Provide the [x, y] coordinate of the cell's center where the given text is located.  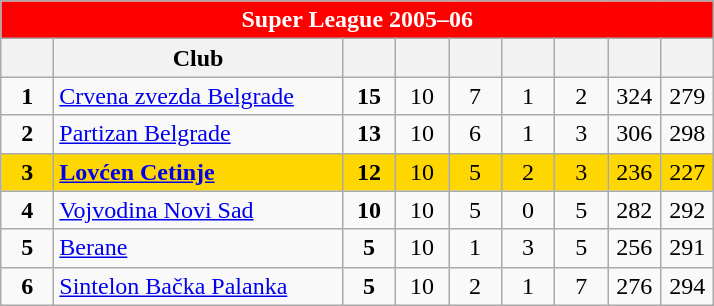
256 [634, 248]
294 [688, 286]
Berane [198, 248]
15 [368, 96]
236 [634, 172]
291 [688, 248]
Lovćen Cetinje [198, 172]
279 [688, 96]
Crvena zvezda Belgrade [198, 96]
298 [688, 134]
Sintelon Bačka Palanka [198, 286]
13 [368, 134]
276 [634, 286]
Vojvodina Novi Sad [198, 210]
227 [688, 172]
324 [634, 96]
12 [368, 172]
306 [634, 134]
0 [528, 210]
282 [634, 210]
4 [28, 210]
Super League 2005–06 [358, 20]
Partizan Belgrade [198, 134]
292 [688, 210]
Club [198, 58]
